Capture the cell that displays the provided text and extract its [x, y] central coordinate. 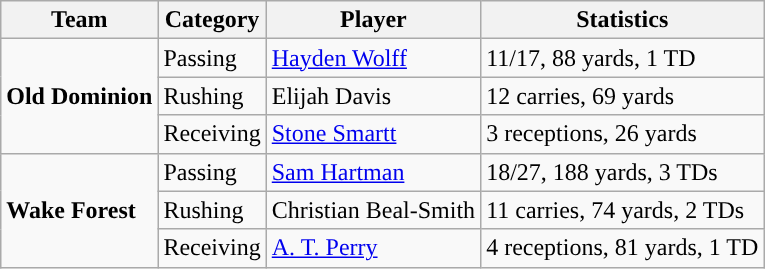
Statistics [622, 20]
Category [212, 20]
Team [80, 20]
11/17, 88 yards, 1 TD [622, 58]
11 carries, 74 yards, 2 TDs [622, 210]
Stone Smartt [373, 134]
Elijah Davis [373, 96]
3 receptions, 26 yards [622, 134]
4 receptions, 81 yards, 1 TD [622, 248]
Sam Hartman [373, 172]
A. T. Perry [373, 248]
Wake Forest [80, 210]
Old Dominion [80, 96]
18/27, 188 yards, 3 TDs [622, 172]
Player [373, 20]
12 carries, 69 yards [622, 96]
Christian Beal-Smith [373, 210]
Hayden Wolff [373, 58]
